Provide the [X, Y] coordinate of the cell's center where the given text is located.  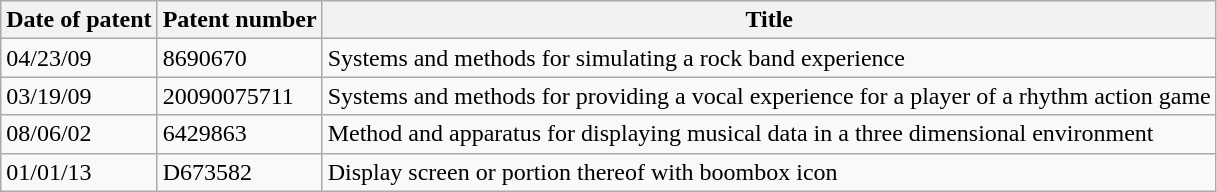
Display screen or portion thereof with boombox icon [769, 172]
D673582 [240, 172]
20090075711 [240, 96]
Patent number [240, 20]
Title [769, 20]
03/19/09 [79, 96]
Date of patent [79, 20]
8690670 [240, 58]
6429863 [240, 134]
01/01/13 [79, 172]
08/06/02 [79, 134]
Systems and methods for providing a vocal experience for a player of a rhythm action game [769, 96]
Systems and methods for simulating a rock band experience [769, 58]
Method and apparatus for displaying musical data in a three dimensional environment [769, 134]
04/23/09 [79, 58]
